Output the (x, y) coordinate of the center of the cell containing the given text.  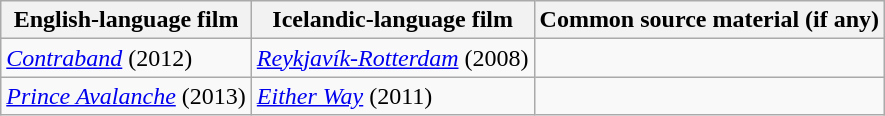
Reykjavík-Rotterdam (2008) (392, 58)
Either Way (2011) (392, 96)
Icelandic-language film (392, 20)
Contraband (2012) (126, 58)
English-language film (126, 20)
Common source material (if any) (710, 20)
Prince Avalanche (2013) (126, 96)
